Locate the cell with the specified text and output its [x, y] center coordinate. 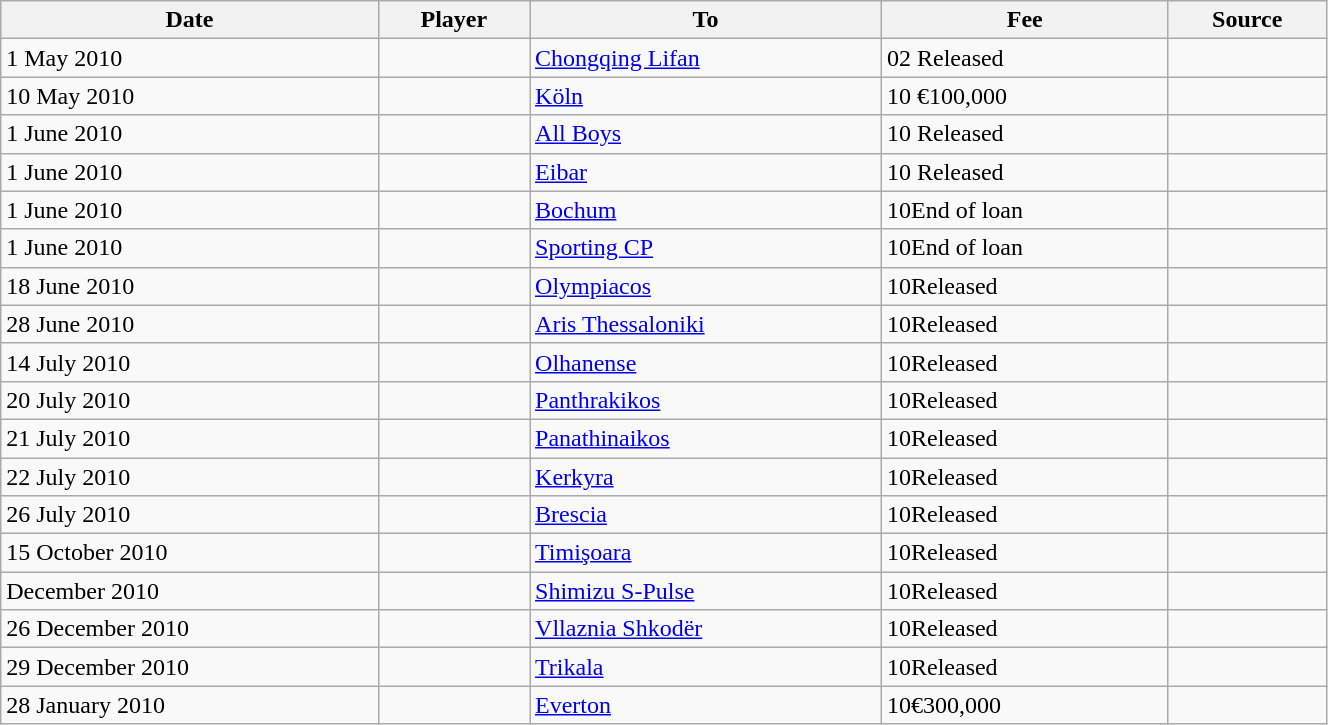
10 May 2010 [190, 96]
Source [1247, 20]
Köln [706, 96]
10€300,000 [1024, 705]
Player [454, 20]
Timişoara [706, 553]
1 May 2010 [190, 58]
Sporting CP [706, 248]
Chongqing Lifan [706, 58]
Date [190, 20]
Panathinaikos [706, 438]
02 Released [1024, 58]
Olympiacos [706, 286]
10 €100,000 [1024, 96]
Trikala [706, 667]
21 July 2010 [190, 438]
18 June 2010 [190, 286]
28 January 2010 [190, 705]
Olhanense [706, 362]
To [706, 20]
28 June 2010 [190, 324]
All Boys [706, 134]
Vllaznia Shkodër [706, 629]
26 July 2010 [190, 515]
Panthrakikos [706, 400]
15 October 2010 [190, 553]
Kerkyra [706, 477]
Aris Thessaloniki [706, 324]
14 July 2010 [190, 362]
Shimizu S-Pulse [706, 591]
Fee [1024, 20]
Bochum [706, 210]
20 July 2010 [190, 400]
December 2010 [190, 591]
26 December 2010 [190, 629]
Everton [706, 705]
Brescia [706, 515]
29 December 2010 [190, 667]
22 July 2010 [190, 477]
Eibar [706, 172]
